For the text-containing cell, return its midpoint in (X, Y) coordinate format. 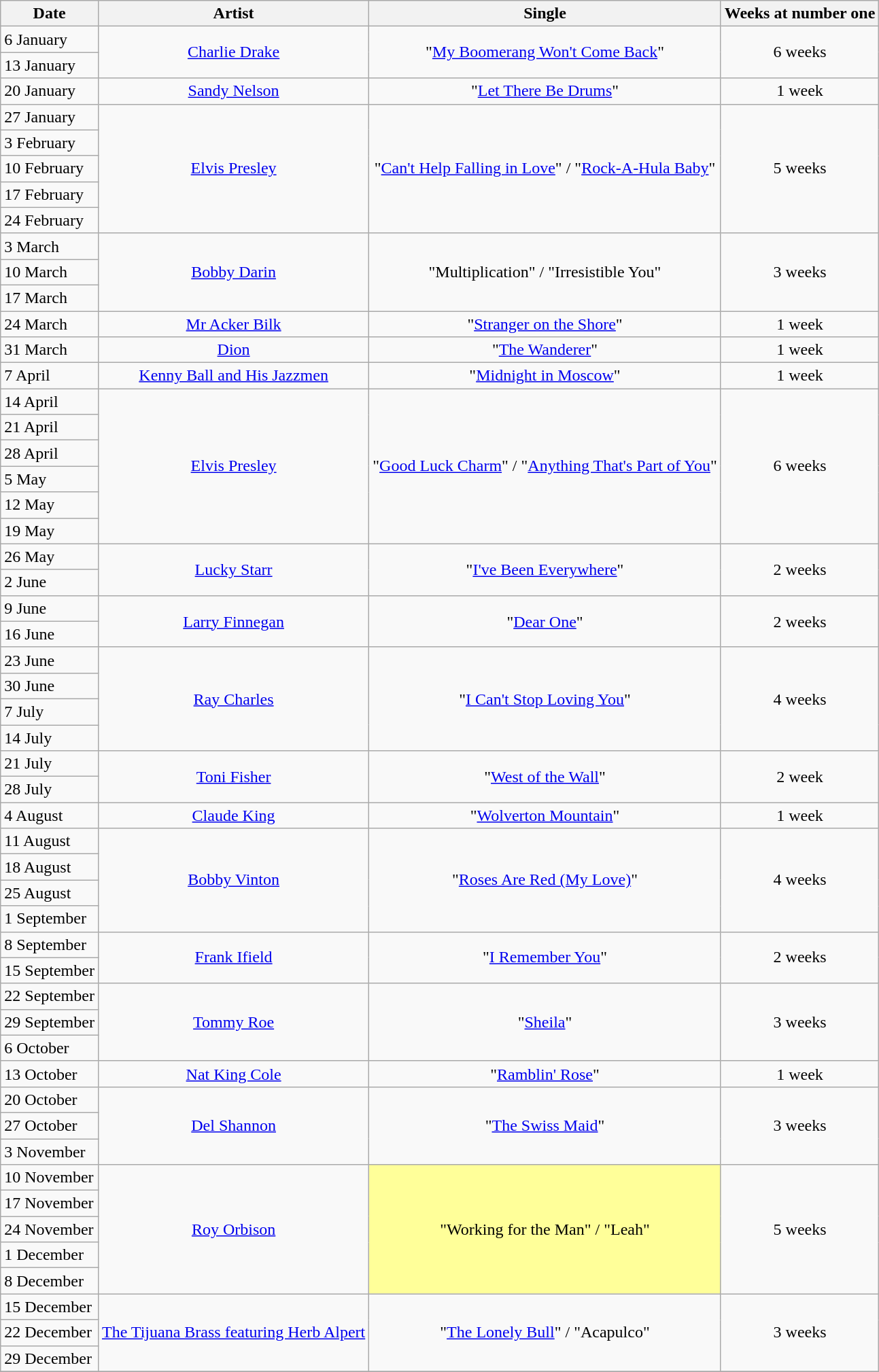
27 January (50, 117)
2 June (50, 582)
8 September (50, 945)
15 December (50, 1307)
Frank Ifield (233, 957)
"Dear One" (545, 621)
"Multiplication" / "Irresistible You" (545, 272)
3 November (50, 1152)
Bobby Darin (233, 272)
Claude King (233, 815)
Artist (233, 14)
7 April (50, 376)
27 October (50, 1125)
Weeks at number one (799, 14)
Tommy Roe (233, 1022)
26 May (50, 557)
"Sheila" (545, 1022)
1 December (50, 1255)
15 September (50, 970)
"Good Luck Charm" / "Anything That's Part of You" (545, 466)
10 February (50, 169)
29 September (50, 1022)
"My Boomerang Won't Come Back" (545, 52)
Roy Orbison (233, 1229)
24 March (50, 324)
Nat King Cole (233, 1074)
14 July (50, 737)
"Stranger on the Shore" (545, 324)
Lucky Starr (233, 569)
Sandy Nelson (233, 91)
"I've Been Everywhere" (545, 569)
22 December (50, 1333)
Mr Acker Bilk (233, 324)
3 March (50, 246)
Larry Finnegan (233, 621)
Charlie Drake (233, 52)
"The Wanderer" (545, 350)
25 August (50, 893)
30 June (50, 686)
Ray Charles (233, 699)
"Midnight in Moscow" (545, 376)
Del Shannon (233, 1125)
7 July (50, 711)
Kenny Ball and His Jazzmen (233, 376)
19 May (50, 531)
1 September (50, 919)
6 January (50, 39)
14 April (50, 402)
21 April (50, 427)
28 July (50, 790)
Dion (233, 350)
24 February (50, 220)
"I Can't Stop Loving You" (545, 699)
"I Remember You" (545, 957)
20 January (50, 91)
20 October (50, 1100)
17 March (50, 298)
21 July (50, 764)
18 August (50, 867)
Bobby Vinton (233, 880)
10 March (50, 272)
"Ramblin' Rose" (545, 1074)
9 June (50, 608)
8 December (50, 1281)
"Roses Are Red (My Love)" (545, 880)
"Can't Help Falling in Love" / "Rock-A-Hula Baby" (545, 169)
28 April (50, 453)
13 January (50, 65)
4 August (50, 815)
The Tijuana Brass featuring Herb Alpert (233, 1333)
17 February (50, 194)
11 August (50, 841)
"Wolverton Mountain" (545, 815)
"The Swiss Maid" (545, 1125)
Single (545, 14)
Date (50, 14)
5 May (50, 479)
24 November (50, 1229)
29 December (50, 1358)
22 September (50, 996)
12 May (50, 505)
"West of the Wall" (545, 777)
16 June (50, 634)
"Let There Be Drums" (545, 91)
2 week (799, 777)
17 November (50, 1203)
6 October (50, 1048)
Toni Fisher (233, 777)
"The Lonely Bull" / "Acapulco" (545, 1333)
23 June (50, 660)
13 October (50, 1074)
"Working for the Man" / "Leah" (545, 1229)
10 November (50, 1178)
3 February (50, 143)
31 March (50, 350)
